Determine the [x, y] coordinate at the center of the cell enclosing the given text.  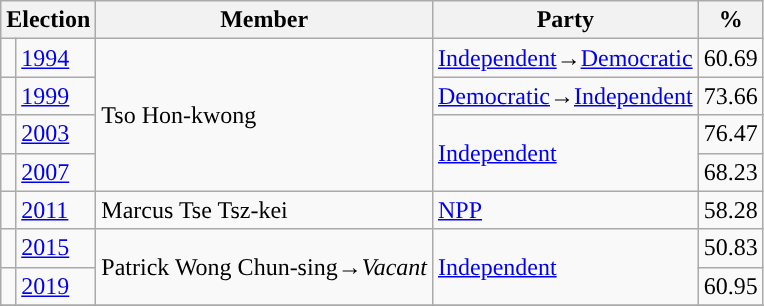
2019 [56, 286]
50.83 [730, 248]
60.69 [730, 58]
NPP [565, 210]
Independent→Democratic [565, 58]
68.23 [730, 172]
Party [565, 20]
2015 [56, 248]
73.66 [730, 96]
Democratic→Independent [565, 96]
60.95 [730, 286]
Member [264, 20]
Tso Hon-kwong [264, 115]
% [730, 20]
2011 [56, 210]
76.47 [730, 134]
1994 [56, 58]
Election [48, 20]
2003 [56, 134]
Marcus Tse Tsz-kei [264, 210]
Patrick Wong Chun-sing→Vacant [264, 267]
1999 [56, 96]
2007 [56, 172]
58.28 [730, 210]
